Return (x, y) of the center of cell containing provided text 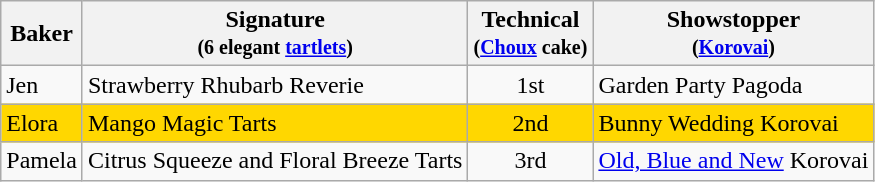
Citrus Squeeze and Floral Breeze Tarts (275, 161)
2nd (530, 123)
Baker (42, 34)
3rd (530, 161)
Elora (42, 123)
Bunny Wedding Korovai (734, 123)
Signature(6 elegant tartlets) (275, 34)
Mango Magic Tarts (275, 123)
Strawberry Rhubarb Reverie (275, 85)
Showstopper(Korovai) (734, 34)
Garden Party Pagoda (734, 85)
Pamela (42, 161)
1st (530, 85)
Jen (42, 85)
Old, Blue and New Korovai (734, 161)
Technical(Choux cake) (530, 34)
